Identify which cell holds the provided text, then report its (x, y) central coordinate. 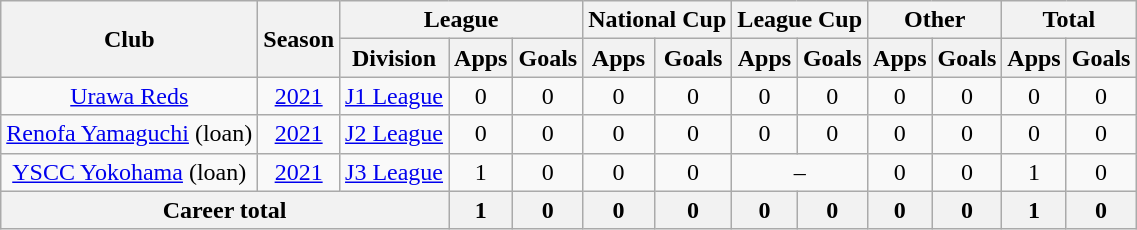
Total (1069, 20)
Club (130, 39)
Career total (225, 210)
J2 League (394, 134)
Division (394, 58)
J3 League (394, 172)
Urawa Reds (130, 96)
YSCC Yokohama (loan) (130, 172)
League Cup (800, 20)
– (800, 172)
National Cup (658, 20)
League (462, 20)
Renofa Yamaguchi (loan) (130, 134)
Season (299, 39)
J1 League (394, 96)
Other (935, 20)
